From the cell containing the given text, extract its center point as (X, Y) coordinate. 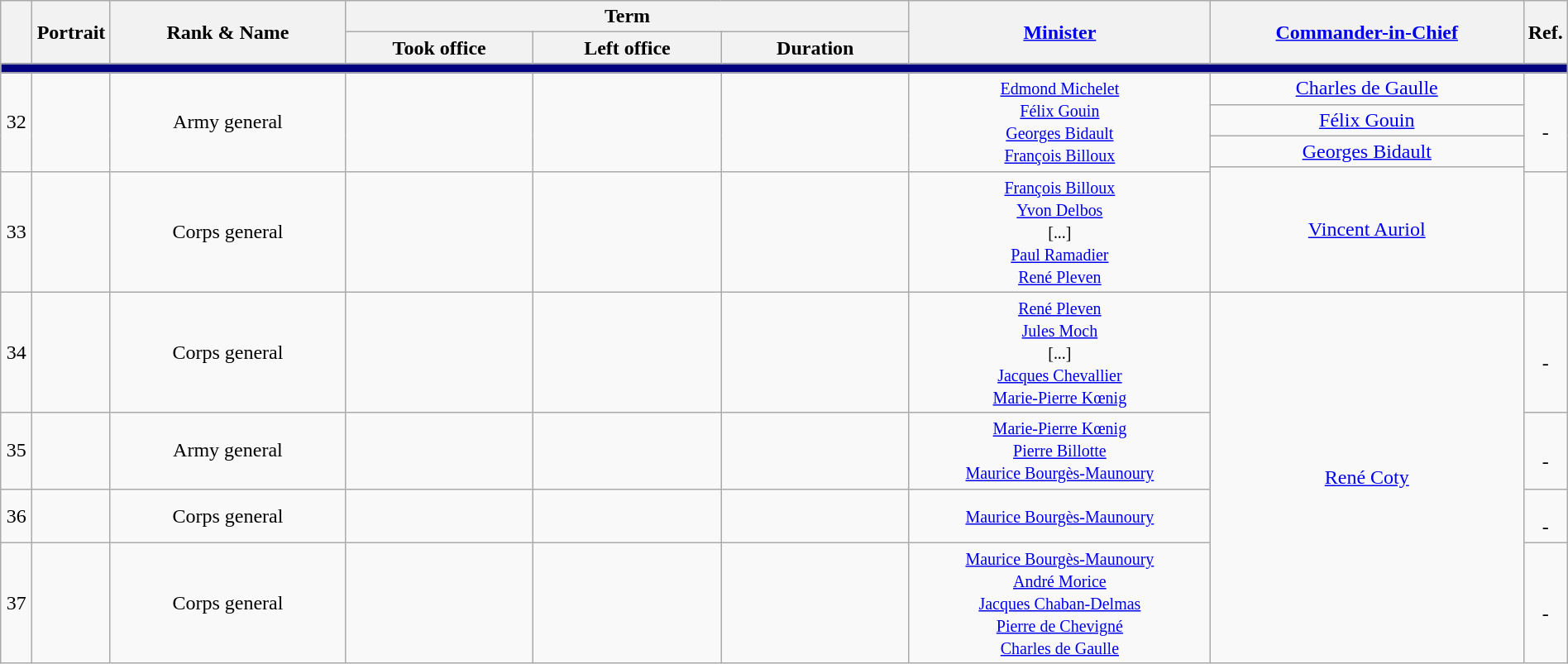
34 (17, 352)
37 (17, 603)
Rank & Name (227, 32)
Maurice Bourgès-MaunouryAndré MoriceJacques Chaban-DelmasPierre de ChevignéCharles de Gaulle (1059, 603)
René Coty (1366, 478)
35 (17, 451)
Vincent Auriol (1366, 230)
32 (17, 122)
Georges Bidault (1366, 151)
Ref. (1545, 32)
Maurice Bourgès-Maunoury (1059, 516)
Took office (438, 48)
Marie-Pierre KœnigPierre BillotteMaurice Bourgès-Maunoury (1059, 451)
René PlevenJules Moch[...]Jacques ChevallierMarie-Pierre Kœnig (1059, 352)
33 (17, 232)
36 (17, 516)
Left office (627, 48)
Duration (815, 48)
François BillouxYvon Delbos[...]Paul RamadierRené Pleven (1059, 232)
Félix Gouin (1366, 120)
Charles de Gaulle (1366, 88)
Term (627, 17)
Portrait (71, 32)
Commander-in-Chief (1366, 32)
Minister (1059, 32)
Edmond MicheletFélix GouinGeorges BidaultFrançois Billoux (1059, 122)
